Return the [X, Y] coordinate for the center point of the cell that contains the specified text.  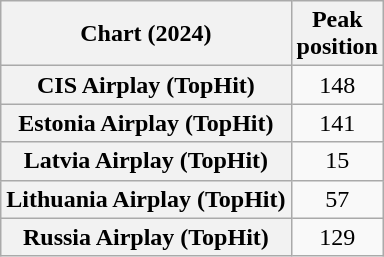
Lithuania Airplay (TopHit) [146, 199]
Estonia Airplay (TopHit) [146, 123]
Russia Airplay (TopHit) [146, 237]
148 [337, 85]
57 [337, 199]
15 [337, 161]
Peakposition [337, 34]
CIS Airplay (TopHit) [146, 85]
129 [337, 237]
141 [337, 123]
Latvia Airplay (TopHit) [146, 161]
Chart (2024) [146, 34]
